From the cell containing the given text, extract its center point as [X, Y] coordinate. 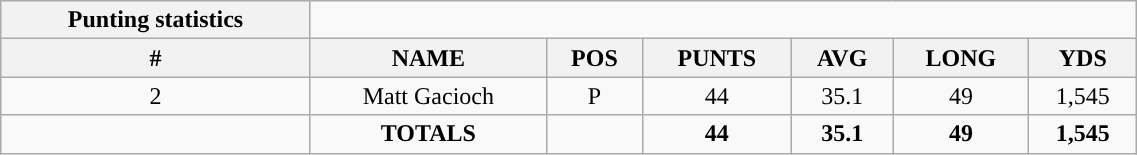
2 [156, 96]
PUNTS [716, 58]
Punting statistics [156, 20]
AVG [842, 58]
TOTALS [428, 134]
# [156, 58]
LONG [961, 58]
YDS [1083, 58]
Matt Gacioch [428, 96]
NAME [428, 58]
P [594, 96]
POS [594, 58]
